Locate the cell with the specified text and output its [x, y] center coordinate. 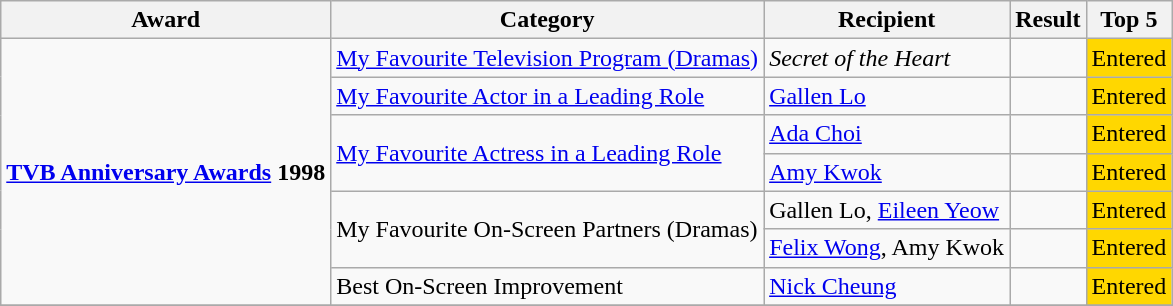
Best On-Screen Improvement [548, 286]
My Favourite Actor in a Leading Role [548, 96]
TVB Anniversary Awards 1998 [166, 172]
Secret of the Heart [887, 58]
Felix Wong, Amy Kwok [887, 248]
My Favourite Television Program (Dramas) [548, 58]
My Favourite On-Screen Partners (Dramas) [548, 229]
Ada Choi [887, 134]
Recipient [887, 20]
Top 5 [1129, 20]
Amy Kwok [887, 172]
Category [548, 20]
Gallen Lo, Eileen Yeow [887, 210]
Result [1048, 20]
Gallen Lo [887, 96]
My Favourite Actress in a Leading Role [548, 153]
Award [166, 20]
Nick Cheung [887, 286]
